Capture the cell that displays the provided text and extract its (X, Y) central coordinate. 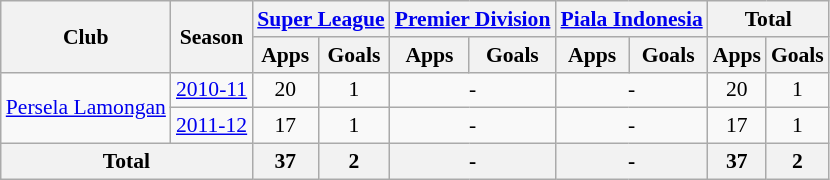
Premier Division (473, 19)
Piala Indonesia (631, 19)
2010-11 (212, 90)
Club (86, 36)
2011-12 (212, 126)
Season (212, 36)
Super League (320, 19)
Persela Lamongan (86, 108)
